For the text-containing cell, return its midpoint in (x, y) coordinate format. 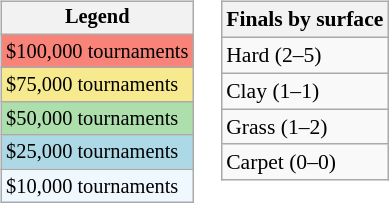
$50,000 tournaments (97, 119)
Finals by surface (304, 20)
Grass (1–2) (304, 127)
$25,000 tournaments (97, 152)
Clay (1–1) (304, 91)
$75,000 tournaments (97, 85)
$100,000 tournaments (97, 51)
Hard (2–5) (304, 55)
$10,000 tournaments (97, 186)
Carpet (0–0) (304, 162)
Legend (97, 18)
